Pinpoint the cell where the given text exists, returning its (X, Y) midpoint coordinate. 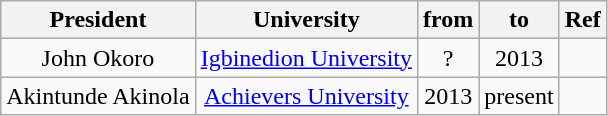
? (448, 58)
Achievers University (306, 96)
President (98, 20)
Akintunde Akinola (98, 96)
Igbinedion University (306, 58)
John Okoro (98, 58)
from (448, 20)
University (306, 20)
Ref (582, 20)
present (519, 96)
to (519, 20)
